Determine the [x, y] coordinate at the center of the cell enclosing the given text.  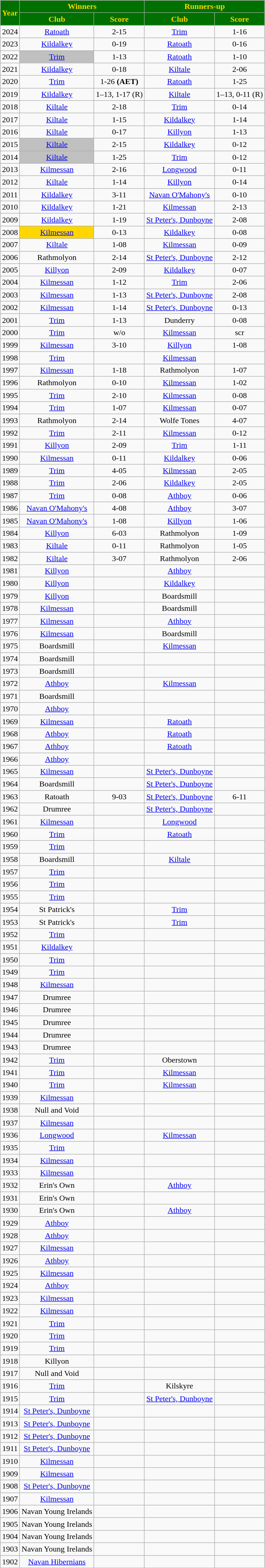
2015 [10, 144]
2010 [10, 207]
1949 [10, 972]
1973 [10, 671]
Winners [82, 7]
1938 [10, 1110]
1956 [10, 884]
2002 [10, 307]
1979 [10, 596]
Kilskyre [180, 1386]
1952 [10, 934]
6-03 [119, 533]
2023 [10, 44]
2000 [10, 332]
1930 [10, 1211]
Wolfe Tones [180, 420]
1911 [10, 1449]
1977 [10, 621]
1-12 [119, 282]
0-17 [119, 132]
1915 [10, 1399]
1-18 [119, 370]
1974 [10, 659]
1-10 [240, 57]
1905 [10, 1524]
1939 [10, 1098]
1992 [10, 433]
1947 [10, 997]
1945 [10, 1022]
1981 [10, 571]
4-05 [119, 470]
1999 [10, 345]
2022 [10, 57]
1-21 [119, 207]
1906 [10, 1511]
1955 [10, 897]
2021 [10, 69]
1953 [10, 922]
1927 [10, 1248]
1987 [10, 496]
1-02 [240, 383]
2017 [10, 119]
4-07 [240, 420]
1931 [10, 1198]
1958 [10, 859]
1996 [10, 383]
1932 [10, 1185]
2005 [10, 270]
w/o [119, 332]
0-18 [119, 69]
1961 [10, 822]
0-16 [240, 44]
scr [240, 332]
2012 [10, 182]
2004 [10, 282]
1980 [10, 584]
1918 [10, 1361]
1983 [10, 546]
1-11 [240, 445]
Runners-up [205, 7]
1984 [10, 533]
1948 [10, 985]
1-05 [240, 546]
1959 [10, 847]
2018 [10, 107]
1965 [10, 772]
1966 [10, 759]
1-09 [240, 533]
1933 [10, 1173]
1963 [10, 797]
1994 [10, 408]
1-06 [240, 521]
1908 [10, 1486]
1946 [10, 1010]
1968 [10, 734]
1942 [10, 1060]
1-19 [119, 220]
1957 [10, 872]
Dunderry [180, 320]
1998 [10, 357]
1972 [10, 684]
3-10 [119, 345]
2016 [10, 132]
Navan Hibernians [57, 1561]
4-08 [119, 508]
1982 [10, 558]
1941 [10, 1072]
2-18 [119, 107]
2-16 [119, 170]
2007 [10, 245]
1-16 [240, 32]
2003 [10, 295]
2-10 [119, 395]
2006 [10, 257]
2020 [10, 82]
1976 [10, 634]
2014 [10, 157]
1944 [10, 1035]
1995 [10, 395]
1903 [10, 1549]
1971 [10, 696]
1970 [10, 709]
1969 [10, 721]
1917 [10, 1374]
1951 [10, 947]
1910 [10, 1461]
1967 [10, 746]
2011 [10, 195]
2-13 [240, 207]
1988 [10, 483]
1–13, 0-11 (R) [240, 94]
1912 [10, 1436]
2001 [10, 320]
1922 [10, 1311]
2013 [10, 170]
1902 [10, 1561]
1921 [10, 1323]
1909 [10, 1474]
1997 [10, 370]
1943 [10, 1047]
1913 [10, 1424]
2-11 [119, 433]
1986 [10, 508]
1-26 (AET) [119, 82]
1991 [10, 445]
2024 [10, 32]
1925 [10, 1273]
1990 [10, 458]
1962 [10, 809]
1907 [10, 1499]
1989 [10, 470]
1926 [10, 1261]
1993 [10, 420]
2009 [10, 220]
Year [10, 13]
1978 [10, 609]
2019 [10, 94]
1960 [10, 834]
1935 [10, 1148]
1923 [10, 1298]
Oberstown [180, 1060]
1920 [10, 1336]
1914 [10, 1411]
1904 [10, 1536]
2008 [10, 232]
1985 [10, 521]
1-15 [119, 119]
1934 [10, 1160]
3-11 [119, 195]
2-12 [240, 257]
1936 [10, 1135]
1950 [10, 960]
6-11 [240, 797]
1937 [10, 1123]
1940 [10, 1085]
1–13, 1-17 (R) [119, 94]
1928 [10, 1236]
1919 [10, 1348]
1975 [10, 646]
1954 [10, 909]
0-19 [119, 44]
1929 [10, 1223]
9-03 [119, 797]
1924 [10, 1286]
1916 [10, 1386]
1964 [10, 784]
0-09 [240, 245]
